Pinpoint the cell where the given text exists, returning its [X, Y] midpoint coordinate. 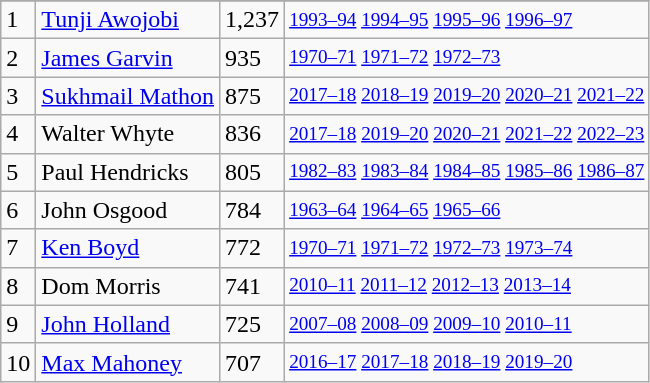
9 [18, 324]
1970–71 1971–72 1972–73 [467, 58]
707 [252, 362]
836 [252, 134]
2017–18 2019–20 2020–21 2021–22 2022–23 [467, 134]
Walter Whyte [128, 134]
4 [18, 134]
772 [252, 248]
2017–18 2018–19 2019–20 2020–21 2021–22 [467, 96]
741 [252, 286]
5 [18, 172]
John Holland [128, 324]
8 [18, 286]
2 [18, 58]
2016–17 2017–18 2018–19 2019–20 [467, 362]
1982–83 1983–84 1984–85 1985–86 1986–87 [467, 172]
875 [252, 96]
6 [18, 210]
Ken Boyd [128, 248]
Tunji Awojobi [128, 20]
Dom Morris [128, 286]
2010–11 2011–12 2012–13 2013–14 [467, 286]
1993–94 1994–95 1995–96 1996–97 [467, 20]
2007–08 2008–09 2009–10 2010–11 [467, 324]
1963–64 1964–65 1965–66 [467, 210]
10 [18, 362]
1,237 [252, 20]
784 [252, 210]
725 [252, 324]
805 [252, 172]
1 [18, 20]
James Garvin [128, 58]
7 [18, 248]
Paul Hendricks [128, 172]
Max Mahoney [128, 362]
3 [18, 96]
John Osgood [128, 210]
1970–71 1971–72 1972–73 1973–74 [467, 248]
935 [252, 58]
Sukhmail Mathon [128, 96]
